From the cell containing the given text, extract its center point as (x, y) coordinate. 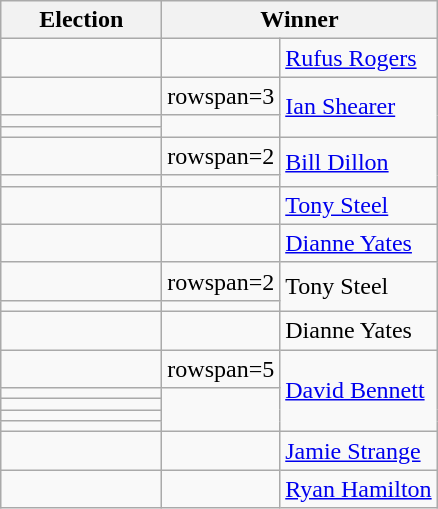
Bill Dillon (358, 162)
Jamie Strange (358, 451)
David Bennett (358, 391)
Rufus Rogers (358, 58)
rowspan=5 (221, 369)
Ian Shearer (358, 107)
Winner (300, 20)
Election (82, 20)
rowspan=3 (221, 96)
Ryan Hamilton (358, 489)
